For the text-containing cell, return its midpoint in [x, y] coordinate format. 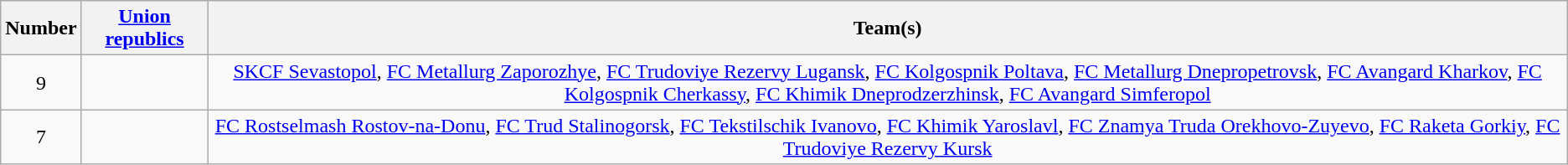
Team(s) [888, 28]
7 [41, 137]
9 [41, 82]
Union republics [144, 28]
Number [41, 28]
